Output the (X, Y) coordinate of the center of the cell containing the given text.  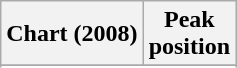
Chart (2008) (72, 34)
Peakposition (189, 34)
